Identify which cell holds the provided text, then report its [X, Y] central coordinate. 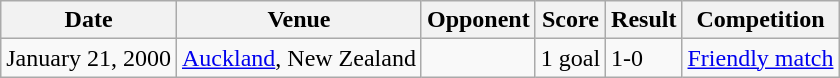
Score [570, 20]
1 goal [570, 58]
Opponent [478, 20]
Result [644, 20]
Date [89, 20]
Competition [760, 20]
Venue [298, 20]
1-0 [644, 58]
Auckland, New Zealand [298, 58]
January 21, 2000 [89, 58]
Friendly match [760, 58]
